Scan for the cell matching the given text and deliver its [X, Y] coordinate at center. 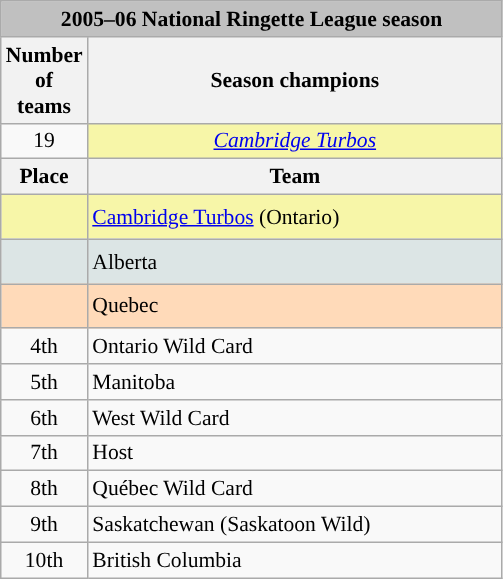
Quebec [294, 306]
7th [44, 453]
Host [294, 453]
Number of teams [44, 80]
19 [44, 141]
Alberta [294, 262]
8th [44, 489]
Québec Wild Card [294, 489]
4th [44, 347]
Manitoba [294, 382]
10th [44, 560]
West Wild Card [294, 418]
2005–06 National Ringette League season [252, 19]
Saskatchewan (Saskatoon Wild) [294, 525]
Cambridge Turbos (Ontario) [294, 218]
9th [44, 525]
British Columbia [294, 560]
5th [44, 382]
Cambridge Turbos [294, 141]
Ontario Wild Card [294, 347]
Place [44, 177]
6th [44, 418]
Season champions [294, 80]
Team [294, 177]
